Capture the cell that displays the provided text and extract its (x, y) central coordinate. 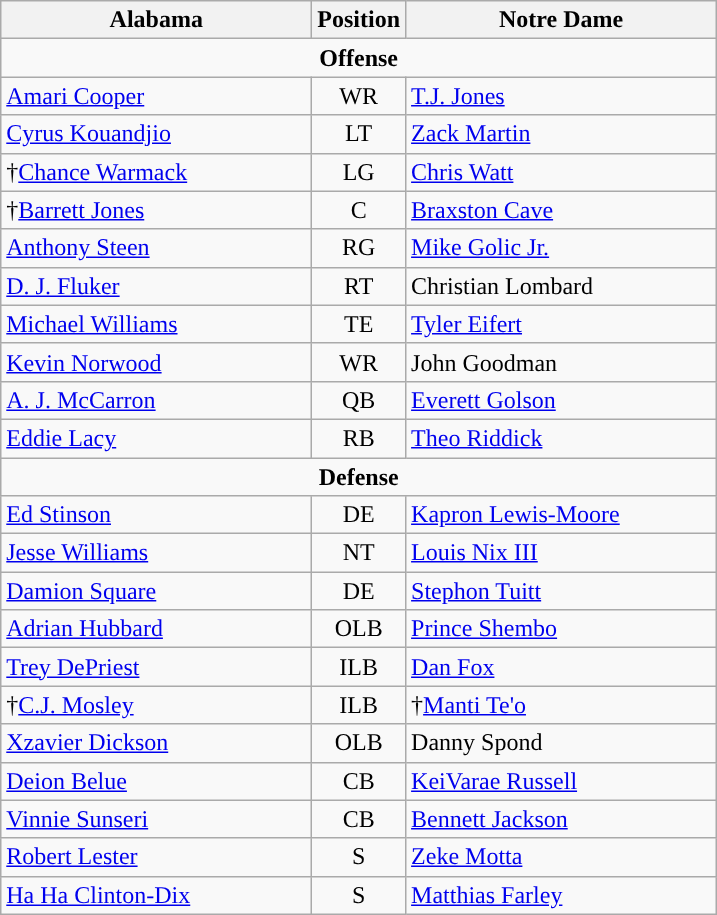
Notre Dame (562, 20)
Christian Lombard (562, 286)
Robert Lester (156, 857)
Trey DePriest (156, 667)
RG (359, 248)
T.J. Jones (562, 96)
Zack Martin (562, 134)
Theo Riddick (562, 438)
Louis Nix III (562, 553)
Michael Williams (156, 324)
TE (359, 324)
Vinnie Sunseri (156, 819)
A. J. McCarron (156, 400)
Anthony Steen (156, 248)
Defense (359, 477)
KeiVarae Russell (562, 781)
Chris Watt (562, 172)
†Barrett Jones (156, 210)
Kapron Lewis-Moore (562, 515)
Eddie Lacy (156, 438)
†Chance Warmack (156, 172)
†Manti Te'o (562, 705)
Cyrus Kouandjio (156, 134)
LT (359, 134)
Deion Belue (156, 781)
QB (359, 400)
Ed Stinson (156, 515)
Danny Spond (562, 743)
†C.J. Mosley (156, 705)
RB (359, 438)
Dan Fox (562, 667)
Matthias Farley (562, 895)
John Goodman (562, 362)
Damion Square (156, 591)
Jesse Williams (156, 553)
Adrian Hubbard (156, 629)
Tyler Eifert (562, 324)
Alabama (156, 20)
Mike Golic Jr. (562, 248)
Braxston Cave (562, 210)
Everett Golson (562, 400)
RT (359, 286)
Prince Shembo (562, 629)
NT (359, 553)
D. J. Fluker (156, 286)
Xzavier Dickson (156, 743)
Ha Ha Clinton-Dix (156, 895)
LG (359, 172)
Offense (359, 58)
Stephon Tuitt (562, 591)
Zeke Motta (562, 857)
Bennett Jackson (562, 819)
C (359, 210)
Kevin Norwood (156, 362)
Amari Cooper (156, 96)
Position (359, 20)
